Locate the cell with the specified text and output its [x, y] center coordinate. 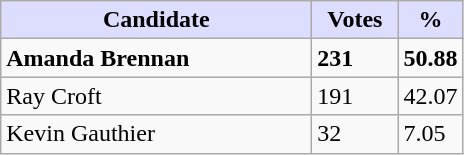
231 [355, 58]
Votes [355, 20]
Ray Croft [156, 96]
% [430, 20]
42.07 [430, 96]
191 [355, 96]
Amanda Brennan [156, 58]
Candidate [156, 20]
50.88 [430, 58]
7.05 [430, 134]
Kevin Gauthier [156, 134]
32 [355, 134]
